For the text-containing cell, return its midpoint in (x, y) coordinate format. 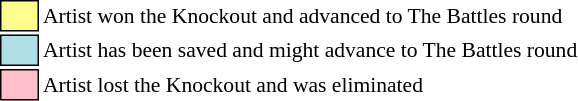
Artist lost the Knockout and was eliminated (310, 85)
Artist won the Knockout and advanced to The Battles round (310, 16)
Artist has been saved and might advance to The Battles round (310, 50)
